Output the (X, Y) coordinate of the center of the cell containing the given text.  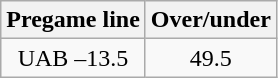
UAB –13.5 (74, 58)
49.5 (210, 58)
Pregame line (74, 20)
Over/under (210, 20)
